Return [X, Y] of the center of cell containing provided text 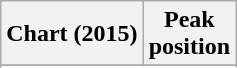
Chart (2015) [72, 34]
Peakposition [189, 34]
